Return (X, Y) of the center of cell containing provided text 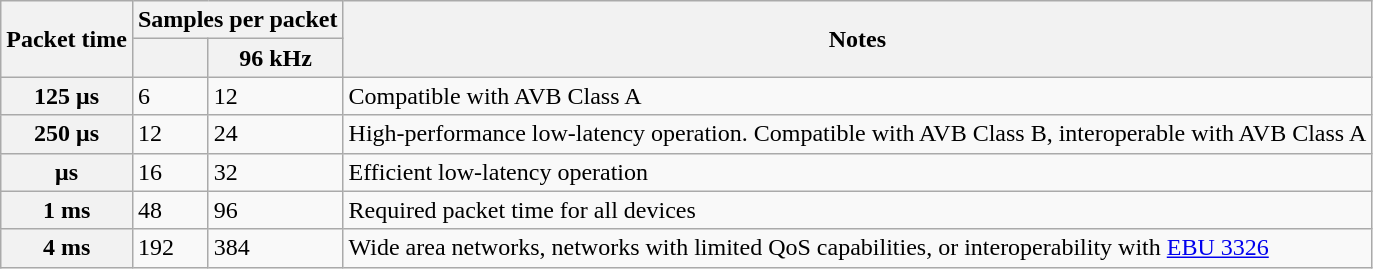
1 ms (67, 210)
Compatible with AVB Class A (858, 96)
6 (170, 96)
192 (170, 248)
32 (276, 172)
High-performance low-latency operation. Compatible with AVB Class B, interoperable with AVB Class A (858, 134)
384 (276, 248)
48 (170, 210)
Wide area networks, networks with limited QoS capabilities, or interoperability with EBU 3326 (858, 248)
96 kHz (276, 58)
Efficient low-latency operation (858, 172)
μs (67, 172)
96 (276, 210)
250 μs (67, 134)
16 (170, 172)
Notes (858, 39)
Packet time (67, 39)
4 ms (67, 248)
125 μs (67, 96)
24 (276, 134)
Required packet time for all devices (858, 210)
Samples per packet (238, 20)
